Return (x, y) of the center of cell containing provided text 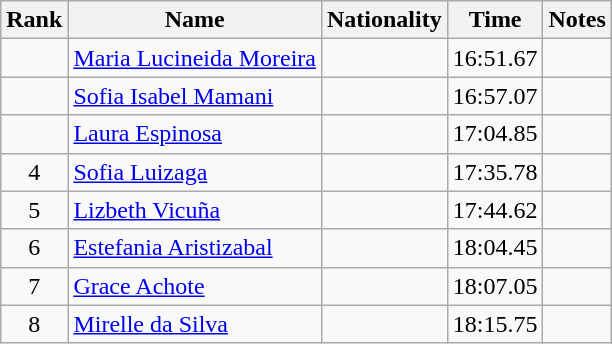
18:04.45 (495, 248)
Grace Achote (195, 286)
Notes (577, 20)
Nationality (384, 20)
5 (34, 210)
4 (34, 172)
16:57.07 (495, 96)
17:44.62 (495, 210)
17:04.85 (495, 134)
18:07.05 (495, 286)
Laura Espinosa (195, 134)
6 (34, 248)
Rank (34, 20)
Estefania Aristizabal (195, 248)
Mirelle da Silva (195, 324)
8 (34, 324)
18:15.75 (495, 324)
17:35.78 (495, 172)
Time (495, 20)
16:51.67 (495, 58)
Name (195, 20)
Sofia Luizaga (195, 172)
Maria Lucineida Moreira (195, 58)
Sofia Isabel Mamani (195, 96)
7 (34, 286)
Lizbeth Vicuña (195, 210)
